Output the [X, Y] coordinate of the center of the cell containing the given text.  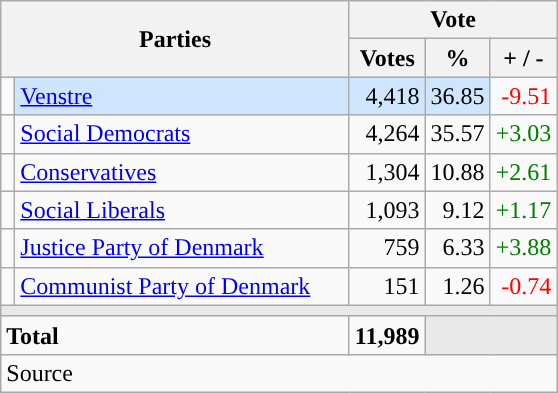
1.26 [458, 286]
759 [387, 248]
Social Democrats [182, 134]
-9.51 [524, 96]
Votes [387, 58]
10.88 [458, 172]
+3.03 [524, 134]
35.57 [458, 134]
Total [176, 335]
9.12 [458, 210]
Parties [176, 39]
Social Liberals [182, 210]
1,093 [387, 210]
+3.88 [524, 248]
4,264 [387, 134]
11,989 [387, 335]
4,418 [387, 96]
Conservatives [182, 172]
+1.17 [524, 210]
Vote [452, 20]
+2.61 [524, 172]
151 [387, 286]
-0.74 [524, 286]
% [458, 58]
Venstre [182, 96]
+ / - [524, 58]
1,304 [387, 172]
6.33 [458, 248]
Source [279, 373]
Communist Party of Denmark [182, 286]
36.85 [458, 96]
Justice Party of Denmark [182, 248]
